Pinpoint the cell where the given text exists, returning its (x, y) midpoint coordinate. 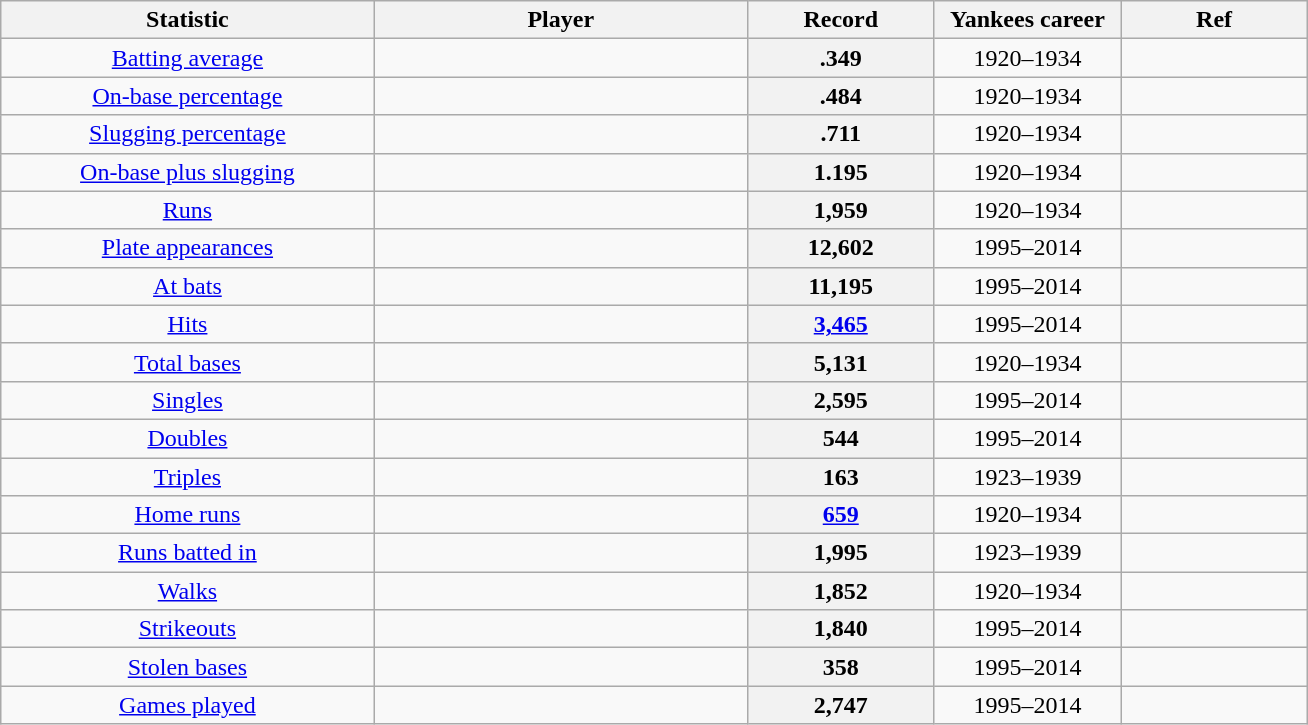
1,959 (840, 210)
1.195 (840, 172)
1,840 (840, 629)
Player (560, 20)
5,131 (840, 362)
12,602 (840, 248)
At bats (188, 286)
Stolen bases (188, 667)
Strikeouts (188, 629)
2,747 (840, 705)
1,852 (840, 591)
.484 (840, 96)
Batting average (188, 58)
659 (840, 515)
Slugging percentage (188, 134)
Hits (188, 324)
Walks (188, 591)
On-base percentage (188, 96)
.711 (840, 134)
2,595 (840, 400)
Total bases (188, 362)
Plate appearances (188, 248)
3,465 (840, 324)
Games played (188, 705)
Runs batted in (188, 553)
.349 (840, 58)
544 (840, 438)
Ref (1214, 20)
11,195 (840, 286)
Doubles (188, 438)
Triples (188, 477)
358 (840, 667)
Runs (188, 210)
Record (840, 20)
163 (840, 477)
Home runs (188, 515)
Singles (188, 400)
On-base plus slugging (188, 172)
1,995 (840, 553)
Yankees career (1028, 20)
Statistic (188, 20)
